For the text-containing cell, return its midpoint in [x, y] coordinate format. 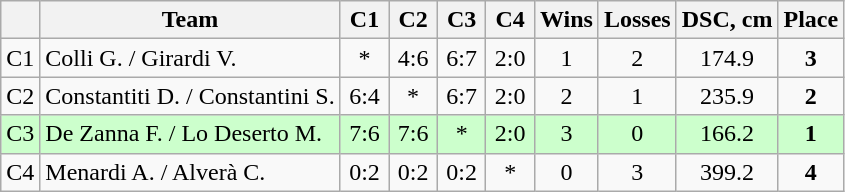
Colli G. / Girardi V. [190, 58]
6:4 [364, 96]
Team [190, 20]
DSC, cm [727, 20]
4 [811, 172]
174.9 [727, 58]
Constantiti D. / Constantini S. [190, 96]
Place [811, 20]
4:6 [414, 58]
De Zanna F. / Lo Deserto M. [190, 134]
166.2 [727, 134]
399.2 [727, 172]
Menardi A. / Alverà C. [190, 172]
Losses [637, 20]
235.9 [727, 96]
Wins [566, 20]
